Extract the (x, y) coordinate from the center of the cell holding the provided text.  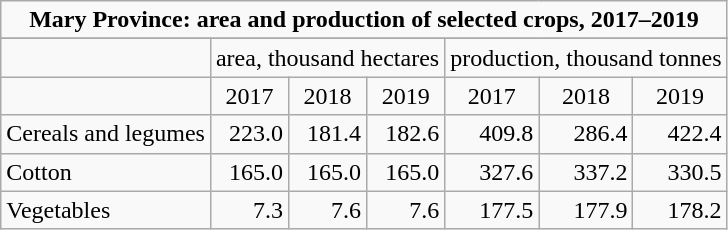
337.2 (586, 172)
223.0 (249, 134)
Mary Province: area and production of selected crops, 2017–2019 (364, 20)
area, thousand hectares (327, 58)
177.5 (492, 210)
330.5 (680, 172)
178.2 (680, 210)
Vegetables (106, 210)
Cotton (106, 172)
286.4 (586, 134)
177.9 (586, 210)
Cereals and legumes (106, 134)
327.6 (492, 172)
422.4 (680, 134)
7.3 (249, 210)
182.6 (406, 134)
production, thousand tonnes (586, 58)
409.8 (492, 134)
181.4 (328, 134)
